For the text-containing cell, return its midpoint in (x, y) coordinate format. 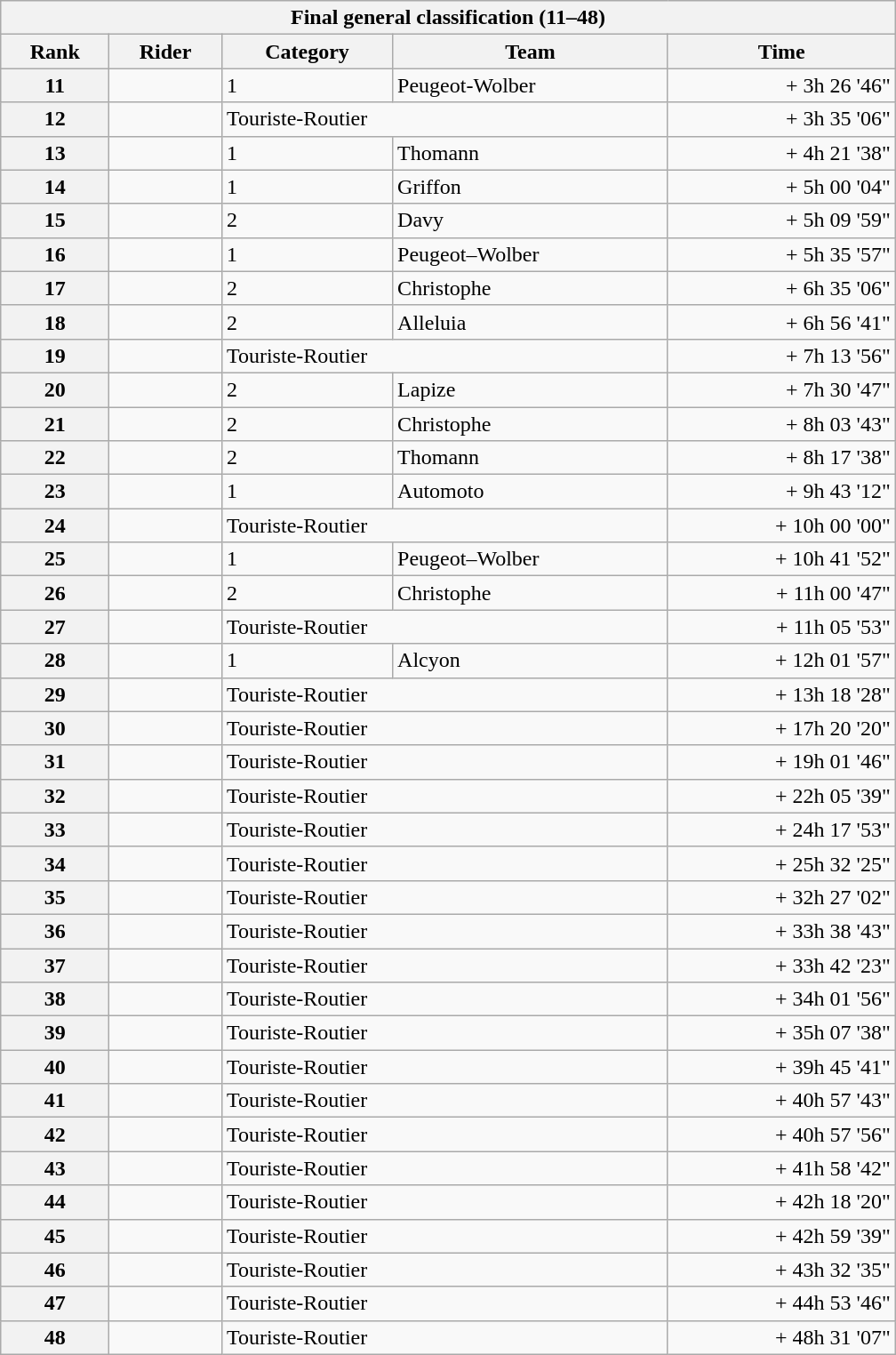
+ 3h 26 '46" (781, 85)
32 (55, 796)
17 (55, 288)
48 (55, 1337)
Peugeot-Wolber (531, 85)
Lapize (531, 389)
41 (55, 1101)
18 (55, 322)
27 (55, 627)
31 (55, 762)
+ 22h 05 '39" (781, 796)
22 (55, 458)
+ 7h 13 '56" (781, 356)
+ 33h 38 '43" (781, 931)
Alleluia (531, 322)
Team (531, 52)
+ 6h 56 '41" (781, 322)
+ 13h 18 '28" (781, 694)
23 (55, 492)
47 (55, 1303)
+ 17h 20 '20" (781, 728)
+ 10h 41 '52" (781, 559)
+ 12h 01 '57" (781, 661)
Davy (531, 220)
+ 43h 32 '35" (781, 1270)
Rider (165, 52)
+ 11h 00 '47" (781, 593)
43 (55, 1168)
14 (55, 187)
+ 5h 09 '59" (781, 220)
+ 42h 59 '39" (781, 1236)
46 (55, 1270)
+ 41h 58 '42" (781, 1168)
+ 32h 27 '02" (781, 897)
Time (781, 52)
+ 48h 31 '07" (781, 1337)
19 (55, 356)
34 (55, 863)
+ 10h 00 '00" (781, 525)
+ 19h 01 '46" (781, 762)
33 (55, 830)
24 (55, 525)
13 (55, 153)
+ 9h 43 '12" (781, 492)
30 (55, 728)
40 (55, 1067)
28 (55, 661)
+ 7h 30 '47" (781, 389)
+ 8h 17 '38" (781, 458)
26 (55, 593)
+ 11h 05 '53" (781, 627)
39 (55, 1033)
+ 4h 21 '38" (781, 153)
Automoto (531, 492)
44 (55, 1202)
+ 42h 18 '20" (781, 1202)
Category (307, 52)
+ 5h 00 '04" (781, 187)
11 (55, 85)
15 (55, 220)
Alcyon (531, 661)
+ 24h 17 '53" (781, 830)
12 (55, 119)
+ 8h 03 '43" (781, 424)
+ 33h 42 '23" (781, 965)
+ 25h 32 '25" (781, 863)
21 (55, 424)
25 (55, 559)
+ 6h 35 '06" (781, 288)
Griffon (531, 187)
35 (55, 897)
20 (55, 389)
+ 35h 07 '38" (781, 1033)
38 (55, 999)
42 (55, 1135)
+ 3h 35 '06" (781, 119)
37 (55, 965)
+ 44h 53 '46" (781, 1303)
Final general classification (11–48) (448, 18)
+ 40h 57 '43" (781, 1101)
+ 39h 45 '41" (781, 1067)
29 (55, 694)
Rank (55, 52)
+ 34h 01 '56" (781, 999)
16 (55, 254)
+ 5h 35 '57" (781, 254)
36 (55, 931)
45 (55, 1236)
+ 40h 57 '56" (781, 1135)
